Determine the [x, y] coordinate at the center of the cell enclosing the given text.  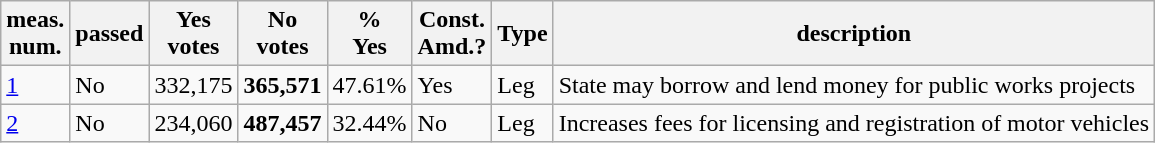
2 [36, 123]
Yes [452, 85]
State may borrow and lend money for public works projects [854, 85]
1 [36, 85]
365,571 [282, 85]
Yesvotes [194, 34]
32.44% [370, 123]
passed [110, 34]
Novotes [282, 34]
487,457 [282, 123]
Type [522, 34]
332,175 [194, 85]
Increases fees for licensing and registration of motor vehicles [854, 123]
Const.Amd.? [452, 34]
description [854, 34]
meas.num. [36, 34]
%Yes [370, 34]
47.61% [370, 85]
234,060 [194, 123]
